Detect which cell encompasses the target text, then output its (X, Y) center coordinate. 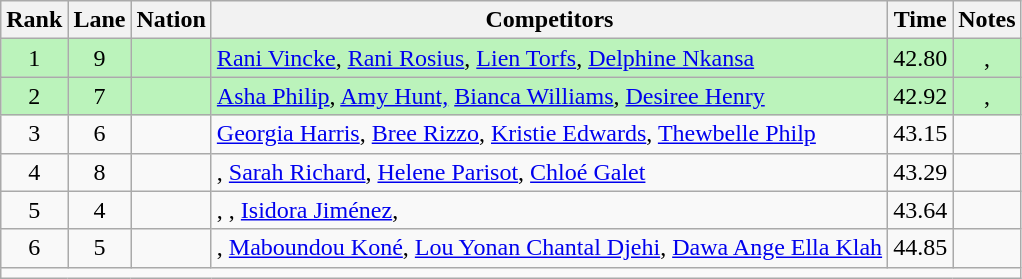
8 (100, 172)
42.80 (920, 58)
Time (920, 20)
43.29 (920, 172)
9 (100, 58)
43.15 (920, 134)
Competitors (549, 20)
1 (34, 58)
Rank (34, 20)
7 (100, 96)
44.85 (920, 248)
Asha Philip, Amy Hunt, Bianca Williams, Desiree Henry (549, 96)
2 (34, 96)
, , Isidora Jiménez, (549, 210)
Notes (987, 20)
Rani Vincke, Rani Rosius, Lien Torfs, Delphine Nkansa (549, 58)
Nation (171, 20)
Georgia Harris, Bree Rizzo, Kristie Edwards, Thewbelle Philp (549, 134)
, Sarah Richard, Helene Parisot, Chloé Galet (549, 172)
43.64 (920, 210)
3 (34, 134)
, Maboundou Koné, Lou Yonan Chantal Djehi, Dawa Ange Ella Klah (549, 248)
Lane (100, 20)
42.92 (920, 96)
